Return the (X, Y) coordinate for the center point of the cell that contains the specified text.  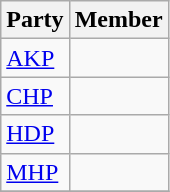
HDP (35, 134)
Member (118, 20)
Party (35, 20)
MHP (35, 172)
AKP (35, 58)
CHP (35, 96)
